From the cell containing the given text, extract its center point as [X, Y] coordinate. 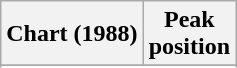
Chart (1988) [72, 34]
Peakposition [189, 34]
